Locate the cell with the specified text and output its [x, y] center coordinate. 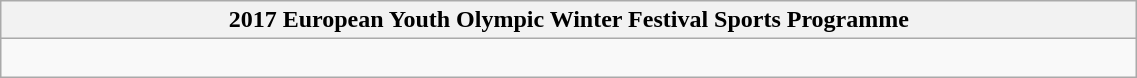
2017 European Youth Olympic Winter Festival Sports Programme [569, 20]
